Output the (x, y) coordinate of the center of the cell containing the given text.  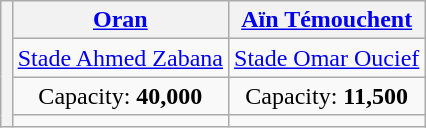
Stade Omar Oucief (327, 58)
Capacity: 40,000 (120, 96)
Aïn Témouchent (327, 20)
Capacity: 11,500 (327, 96)
Stade Ahmed Zabana (120, 58)
Oran (120, 20)
